Provide the [X, Y] coordinate of the cell's center where the given text is located.  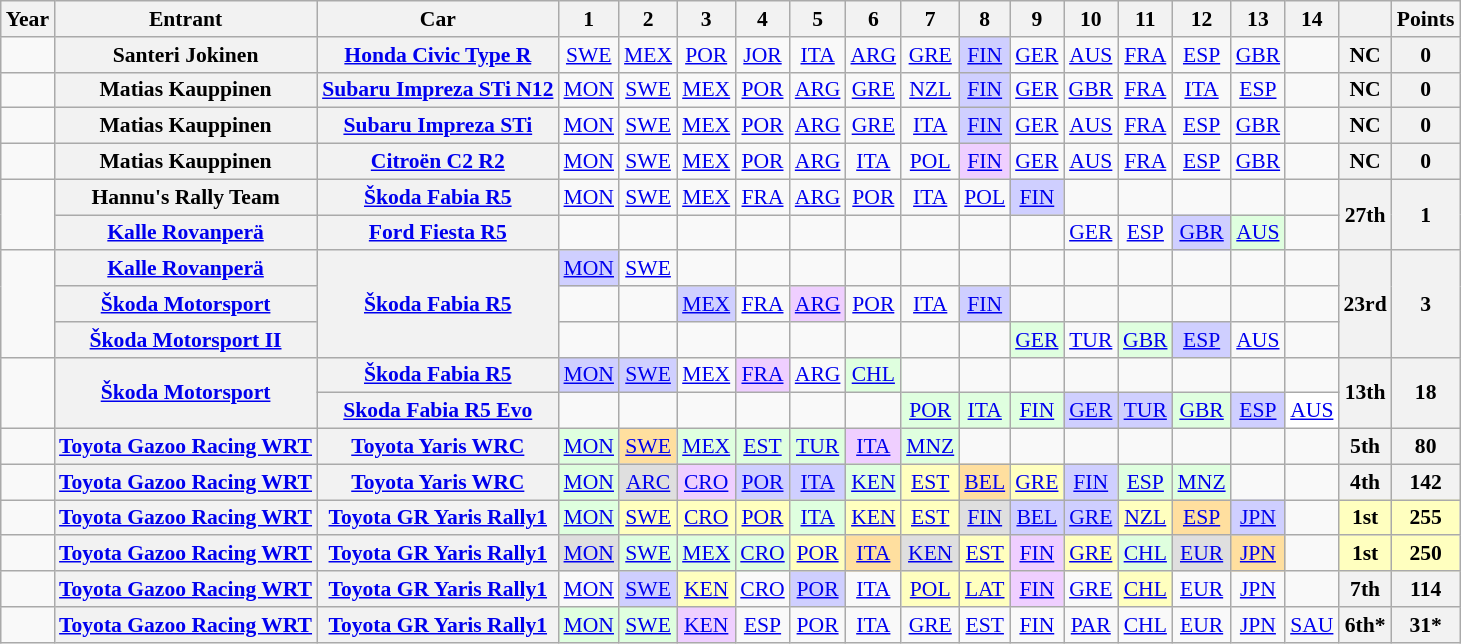
6 [873, 19]
PAR [1092, 625]
4 [762, 19]
Ford Fiesta R5 [438, 233]
SAU [1312, 625]
6th* [1364, 625]
ARC [648, 482]
JOR [762, 55]
10 [1092, 19]
9 [1036, 19]
2 [648, 19]
7th [1364, 589]
5th [1364, 447]
Hannu's Rally Team [186, 197]
Car [438, 19]
13th [1364, 392]
LAT [984, 589]
7 [930, 19]
Year [28, 19]
14 [1312, 19]
8 [984, 19]
Citroën C2 R2 [438, 162]
5 [818, 19]
Points [1426, 19]
13 [1258, 19]
Subaru Impreza STi [438, 126]
80 [1426, 447]
23rd [1364, 304]
250 [1426, 554]
Santeri Jokinen [186, 55]
Honda Civic Type R [438, 55]
255 [1426, 518]
Subaru Impreza STi N12 [438, 90]
114 [1426, 589]
27th [1364, 214]
Entrant [186, 19]
11 [1146, 19]
12 [1202, 19]
Škoda Motorsport II [186, 340]
31* [1426, 625]
Skoda Fabia R5 Evo [438, 411]
4th [1364, 482]
142 [1426, 482]
18 [1426, 392]
